Capture the cell that displays the provided text and extract its (X, Y) central coordinate. 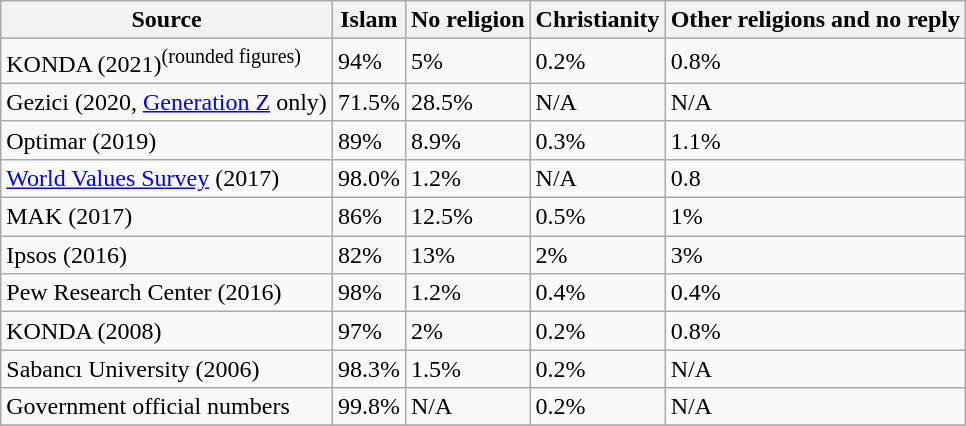
98% (368, 293)
98.3% (368, 369)
5% (468, 62)
86% (368, 217)
Ipsos (2016) (167, 255)
0.8 (815, 178)
World Values Survey (2017) (167, 178)
1% (815, 217)
94% (368, 62)
Christianity (598, 20)
1.5% (468, 369)
98.0% (368, 178)
3% (815, 255)
97% (368, 331)
0.3% (598, 140)
No religion (468, 20)
82% (368, 255)
Other religions and no reply (815, 20)
Gezici (2020, Generation Z only) (167, 102)
89% (368, 140)
KONDA (2021)(rounded figures) (167, 62)
Islam (368, 20)
28.5% (468, 102)
Source (167, 20)
KONDA (2008) (167, 331)
Pew Research Center (2016) (167, 293)
1.1% (815, 140)
8.9% (468, 140)
Sabancı University (2006) (167, 369)
13% (468, 255)
Government official numbers (167, 407)
71.5% (368, 102)
99.8% (368, 407)
0.5% (598, 217)
Optimar (2019) (167, 140)
MAK (2017) (167, 217)
12.5% (468, 217)
